Pinpoint the cell where the given text exists, returning its (x, y) midpoint coordinate. 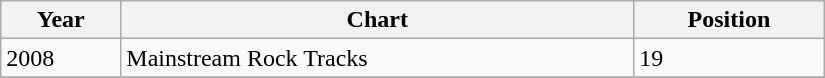
19 (730, 58)
Mainstream Rock Tracks (378, 58)
2008 (61, 58)
Position (730, 20)
Year (61, 20)
Chart (378, 20)
